Determine the [x, y] coordinate at the center of the cell enclosing the given text.  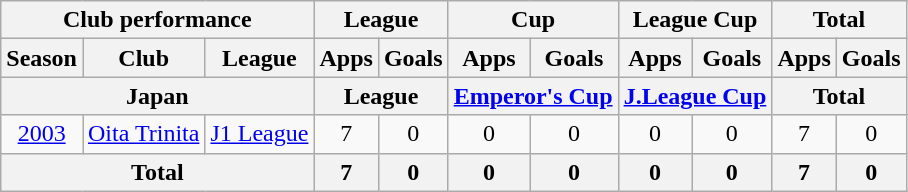
Japan [158, 96]
J.League Cup [695, 96]
Season [42, 58]
Oita Trinita [143, 134]
Club performance [158, 20]
League Cup [695, 20]
Cup [533, 20]
2003 [42, 134]
Club [143, 58]
Emperor's Cup [533, 96]
J1 League [260, 134]
